Detect which cell encompasses the target text, then output its (X, Y) center coordinate. 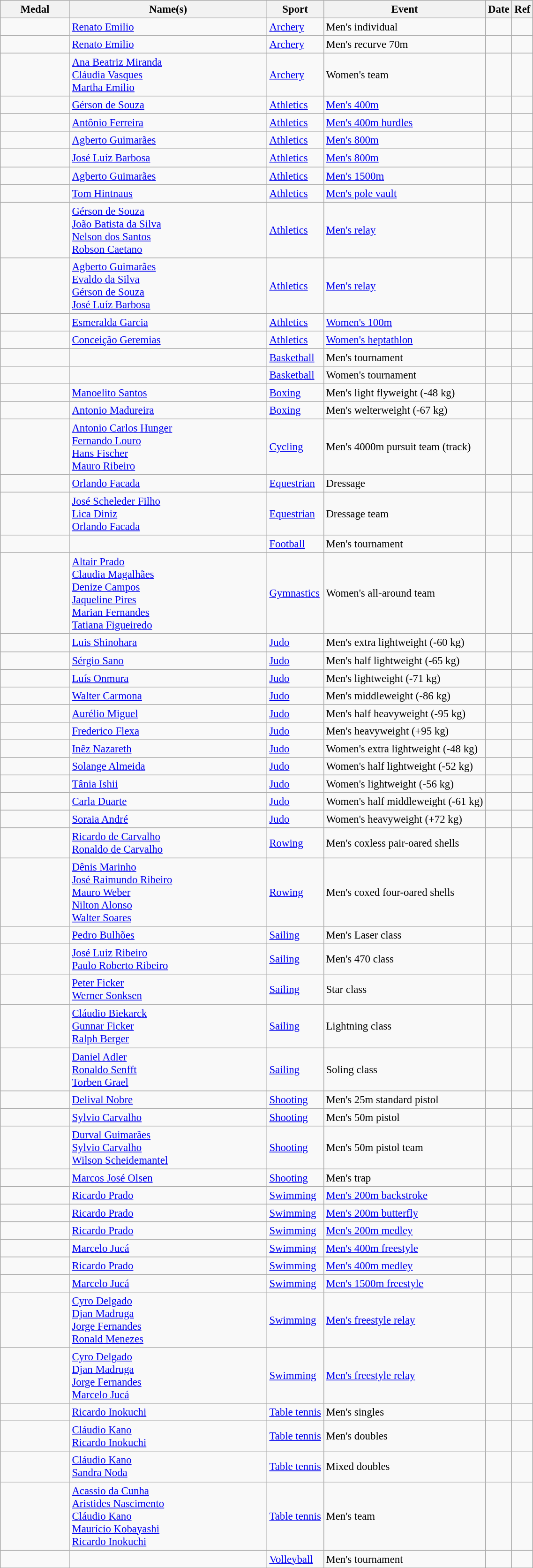
Luís Onmura (168, 678)
Women's 100m (405, 322)
Soraia André (168, 819)
Aurélio Miguel (168, 713)
Cycling (295, 447)
Durval Guimarães Sylvio Carvalho Wilson Scheidemantel (168, 1147)
Men's half lightweight (-65 kg) (405, 660)
Medal (35, 9)
Women's extra lightweight (-48 kg) (405, 749)
Peter Ficker Werner Sonksen (168, 990)
Antônio Ferreira (168, 123)
Football (295, 544)
Cláudio Kano Ricardo Inokuchi (168, 1436)
Altair Prado Claudia Magalhães Denize Campos Jaqueline Pires Marian Fernandes Tatiana Figueiredo (168, 594)
Dressage (405, 484)
Frederico Flexa (168, 731)
Soling class (405, 1069)
Gérson de Souza (168, 105)
Women's all-around team (405, 594)
Inêz Nazareth (168, 749)
Ref (522, 9)
Men's Laser class (405, 935)
Antonio Carlos Hunger Fernando Louro Hans Fischer Mauro Ribeiro (168, 447)
José Luiz Ribeiro Paulo Roberto Ribeiro (168, 960)
Men's 1500m freestyle (405, 1284)
Men's 50m pistol (405, 1117)
Men's welterweight (-67 kg) (405, 410)
Women's tournament (405, 375)
Men's 470 class (405, 960)
Women's heptathlon (405, 340)
Lightning class (405, 1026)
Walter Carmona (168, 696)
Cláudio Biekarck Gunnar Ficker Ralph Berger (168, 1026)
Men's 400m hurdles (405, 123)
Orlando Facada (168, 484)
Men's recurve 70m (405, 45)
Men's singles (405, 1412)
Men's extra lightweight (-60 kg) (405, 643)
Men's half heavyweight (-95 kg) (405, 713)
Ricardo Inokuchi (168, 1412)
Men's lightweight (-71 kg) (405, 678)
Dênis Marinho José Raimundo Ribeiro Mauro Weber Nilton Alonso Walter Soares (168, 893)
Men's doubles (405, 1436)
Men's 25m standard pistol (405, 1099)
Agberto Guimarães Evaldo da Silva Gérson de Souza José Luíz Barbosa (168, 285)
Antonio Madureira (168, 410)
Pedro Bulhões (168, 935)
Men's 400m (405, 105)
Tom Hintnaus (168, 193)
Dressage team (405, 514)
Men's 400m medley (405, 1266)
Marcos José Olsen (168, 1178)
Women's lightweight (-56 kg) (405, 784)
Men's 1500m (405, 176)
Carla Duarte (168, 802)
Ana Beatriz Miranda Cláudia Vasques Martha Emilio (168, 75)
Ricardo de Carvalho Ronaldo de Carvalho (168, 843)
Sport (295, 9)
Name(s) (168, 9)
Date (499, 9)
Men's individual (405, 27)
Daniel Adler Ronaldo Senfft Torben Grael (168, 1069)
Gérson de Souza João Batista da Silva Nelson dos Santos Robson Caetano (168, 230)
Men's 4000m pursuit team (track) (405, 447)
Conceição Geremias (168, 340)
Women's half lightweight (-52 kg) (405, 766)
Cyro Delgado Djan Madruga Jorge Fernandes Ronald Menezes (168, 1320)
Men's 200m butterfly (405, 1213)
José Luíz Barbosa (168, 158)
Mixed doubles (405, 1467)
Delival Nobre (168, 1099)
Tânia Ishii (168, 784)
Women's heavyweight (+72 kg) (405, 819)
Luis Shinohara (168, 643)
Men's heavyweight (+95 kg) (405, 731)
Gymnastics (295, 594)
Men's coxed four-oared shells (405, 893)
Event (405, 9)
José Scheleder Filho Lica Diniz Orlando Facada (168, 514)
Sylvio Carvalho (168, 1117)
Men's trap (405, 1178)
Sérgio Sano (168, 660)
Manoelito Santos (168, 393)
Men's light flyweight (-48 kg) (405, 393)
Women's team (405, 75)
Men's 50m pistol team (405, 1147)
Esmeralda Garcia (168, 322)
Men's pole vault (405, 193)
Men's 200m medley (405, 1231)
Volleyball (295, 1559)
Women's half middleweight (-61 kg) (405, 802)
Star class (405, 990)
Acassio da Cunha Aristides Nascimento Cláudio Kano Maurício Kobayashi Ricardo Inokuchi (168, 1516)
Solange Almeida (168, 766)
Men's team (405, 1516)
Men's middleweight (-86 kg) (405, 696)
Men's 200m backstroke (405, 1196)
Cyro Delgado Djan Madruga Jorge Fernandes Marcelo Jucá (168, 1376)
Cláudio Kano Sandra Noda (168, 1467)
Men's 400m freestyle (405, 1248)
Men's coxless pair-oared shells (405, 843)
